Return [x, y] of the center of cell containing provided text 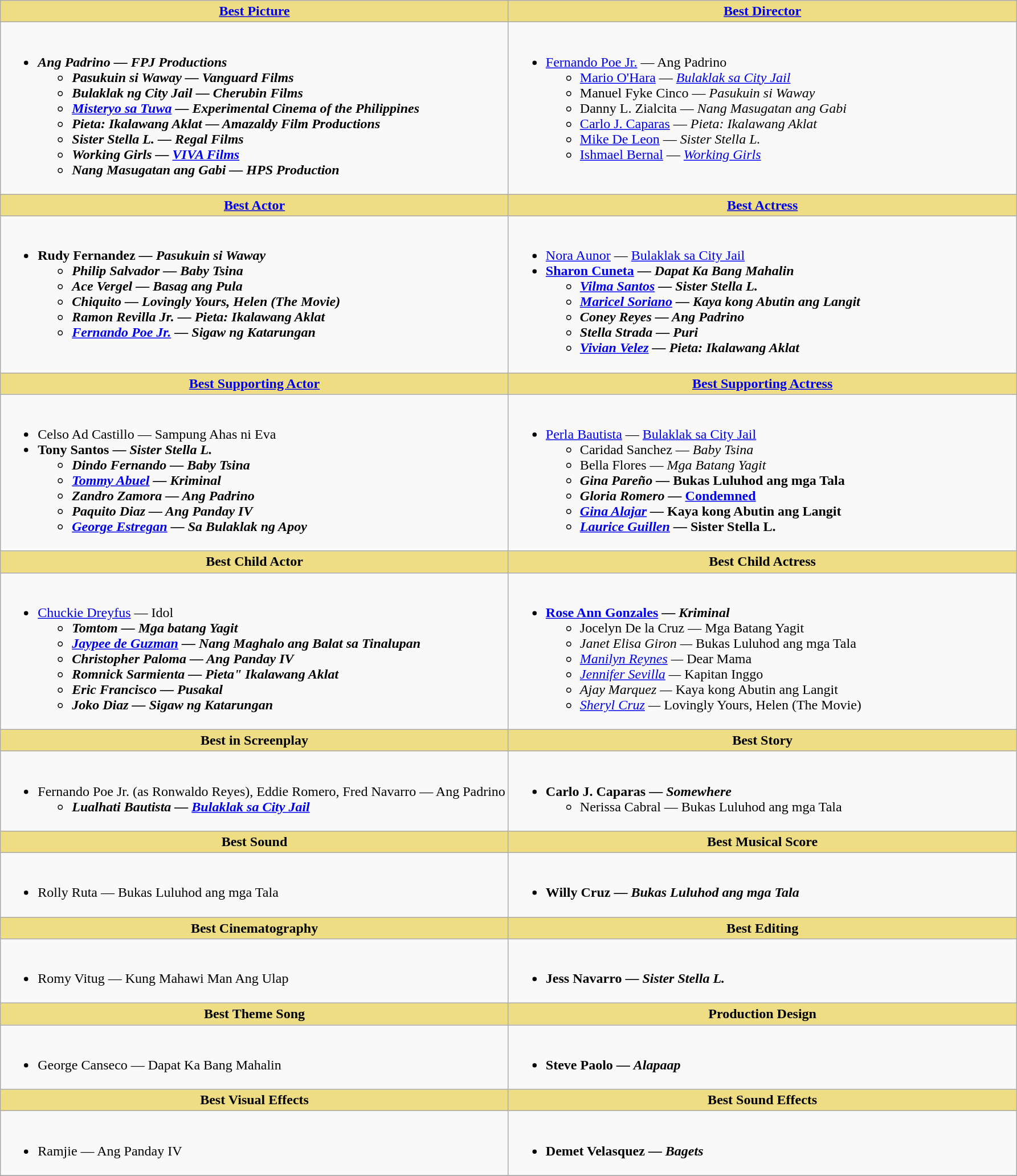
Best Story [762, 740]
George Canseco — Dapat Ka Bang Mahalin [255, 1057]
Ramjie — Ang Panday IV [255, 1143]
Best in Screenplay [255, 740]
Steve Paolo — Alapaap [762, 1057]
Best Sound Effects [762, 1100]
Demet Velasquez — Bagets [762, 1143]
Best Sound [255, 842]
Willy Cruz — Bukas Luluhod ang mga Tala [762, 884]
Best Editing [762, 928]
Best Visual Effects [255, 1100]
Best Theme Song [255, 1014]
Romy Vitug — Kung Mahawi Man Ang Ulap [255, 971]
Best Supporting Actor [255, 383]
Best Child Actress [762, 562]
Best Supporting Actress [762, 383]
Best Cinematography [255, 928]
Fernando Poe Jr. (as Ronwaldo Reyes), Eddie Romero, Fred Navarro — Ang Padrino Lualhati Bautista — Bulaklak sa City Jail [255, 791]
Best Actress [762, 205]
Carlo J. Caparas — SomewhereNerissa Cabral — Bukas Luluhod ang mga Tala [762, 791]
Best Director [762, 11]
Production Design [762, 1014]
Best Child Actor [255, 562]
Best Actor [255, 205]
Best Musical Score [762, 842]
Best Picture [255, 11]
Rolly Ruta — Bukas Luluhod ang mga Tala [255, 884]
Jess Navarro — Sister Stella L. [762, 971]
